Pinpoint the cell where the given text exists, returning its [x, y] midpoint coordinate. 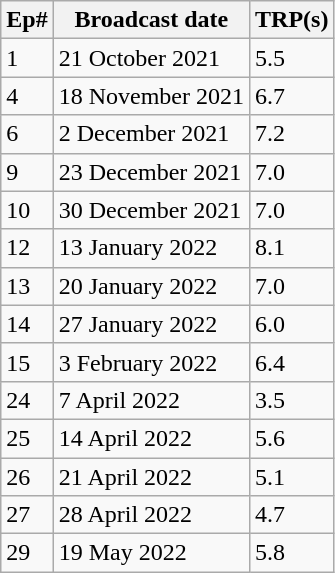
5.8 [292, 553]
4.7 [292, 515]
Broadcast date [151, 20]
21 April 2022 [151, 477]
25 [27, 438]
30 December 2021 [151, 210]
1 [27, 58]
8.1 [292, 248]
TRP(s) [292, 20]
9 [27, 172]
2 December 2021 [151, 134]
6.0 [292, 324]
28 April 2022 [151, 515]
4 [27, 96]
13 [27, 286]
6 [27, 134]
18 November 2021 [151, 96]
27 [27, 515]
26 [27, 477]
5.5 [292, 58]
7.2 [292, 134]
12 [27, 248]
13 January 2022 [151, 248]
27 January 2022 [151, 324]
6.7 [292, 96]
23 December 2021 [151, 172]
3.5 [292, 400]
29 [27, 553]
3 February 2022 [151, 362]
6.4 [292, 362]
Ep# [27, 20]
24 [27, 400]
10 [27, 210]
19 May 2022 [151, 553]
14 April 2022 [151, 438]
20 January 2022 [151, 286]
14 [27, 324]
7 April 2022 [151, 400]
21 October 2021 [151, 58]
15 [27, 362]
5.6 [292, 438]
5.1 [292, 477]
